Return the (X, Y) coordinate for the center point of the cell that contains the specified text.  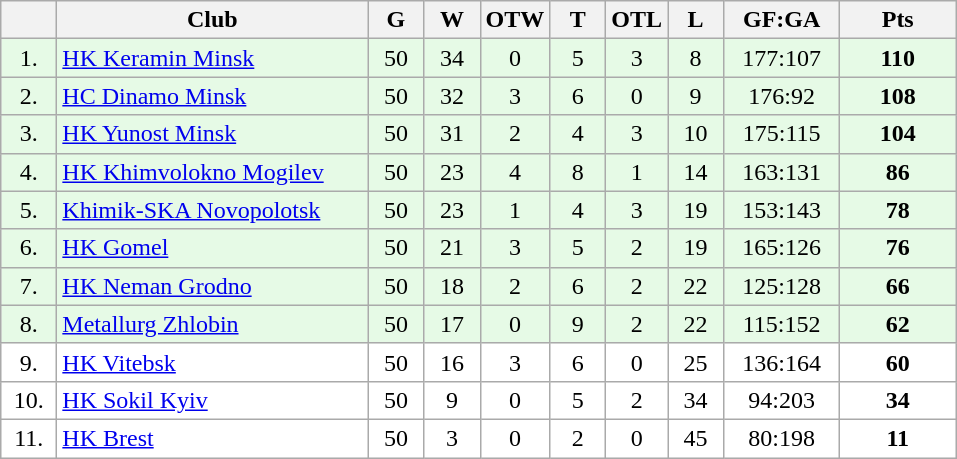
HK Khimvolokno Mogilev (212, 172)
Pts (898, 20)
153:143 (782, 210)
163:131 (782, 172)
T (578, 20)
11. (29, 438)
115:152 (782, 324)
HK Vitebsk (212, 362)
62 (898, 324)
10. (29, 400)
OTL (637, 20)
125:128 (782, 286)
66 (898, 286)
78 (898, 210)
Khimik-SKA Novopolotsk (212, 210)
Metallurg Zhlobin (212, 324)
HC Dinamo Minsk (212, 96)
GF:GA (782, 20)
45 (696, 438)
16 (452, 362)
6. (29, 248)
31 (452, 134)
9. (29, 362)
8. (29, 324)
104 (898, 134)
HK Keramin Minsk (212, 58)
7. (29, 286)
W (452, 20)
32 (452, 96)
HK Gomel (212, 248)
4. (29, 172)
86 (898, 172)
G (396, 20)
17 (452, 324)
HK Brest (212, 438)
2. (29, 96)
165:126 (782, 248)
136:164 (782, 362)
76 (898, 248)
HK Neman Grodno (212, 286)
1. (29, 58)
175:115 (782, 134)
OTW (515, 20)
18 (452, 286)
3. (29, 134)
177:107 (782, 58)
60 (898, 362)
10 (696, 134)
108 (898, 96)
110 (898, 58)
HK Yunost Minsk (212, 134)
L (696, 20)
94:203 (782, 400)
Club (212, 20)
11 (898, 438)
14 (696, 172)
80:198 (782, 438)
25 (696, 362)
HK Sokil Kyiv (212, 400)
21 (452, 248)
5. (29, 210)
176:92 (782, 96)
